From the cell containing the given text, extract its center point as (x, y) coordinate. 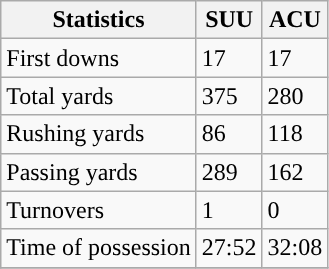
375 (229, 96)
Turnovers (99, 210)
86 (229, 134)
1 (229, 210)
Passing yards (99, 172)
Total yards (99, 96)
162 (295, 172)
Time of possession (99, 248)
118 (295, 134)
Statistics (99, 20)
280 (295, 96)
SUU (229, 20)
27:52 (229, 248)
0 (295, 210)
32:08 (295, 248)
289 (229, 172)
First downs (99, 58)
Rushing yards (99, 134)
ACU (295, 20)
